Output the [X, Y] coordinate of the center of the cell containing the given text.  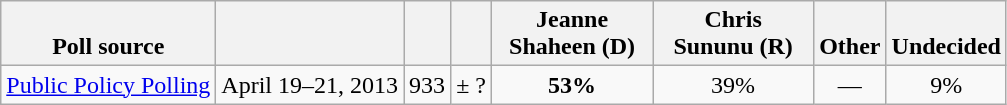
April 19–21, 2013 [310, 85]
ChrisSununu (R) [734, 34]
Other [850, 34]
Public Policy Polling [108, 85]
53% [572, 85]
Poll source [108, 34]
JeanneShaheen (D) [572, 34]
933 [428, 85]
39% [734, 85]
— [850, 85]
± ? [472, 85]
9% [946, 85]
Undecided [946, 34]
